Find where the given text appears and provide that cell's center as (X, Y) coordinate. 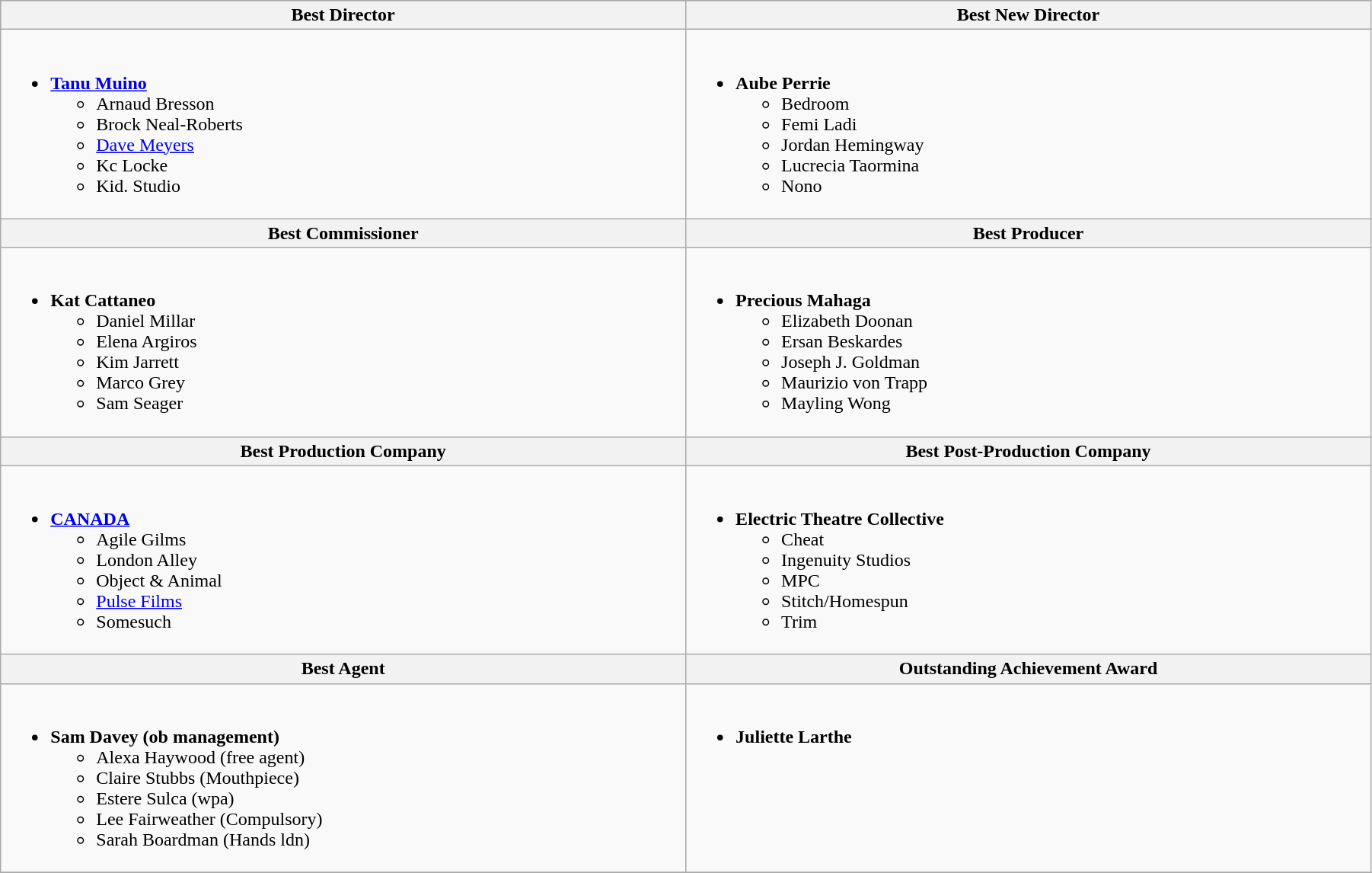
Aube PerrieBedroomFemi LadiJordan HemingwayLucrecia TaorminaNono (1029, 124)
CANADAAgile GilmsLondon AlleyObject & AnimalPulse FilmsSomesuch (343, 560)
Best Director (343, 15)
Best Agent (343, 669)
Best Post-Production Company (1029, 451)
Juliette Larthe (1029, 778)
Outstanding Achievement Award (1029, 669)
Kat CattaneoDaniel MillarElena ArgirosKim JarrettMarco GreySam Seager (343, 342)
Best Commissioner (343, 233)
Electric Theatre CollectiveCheatIngenuity StudiosMPCStitch/HomespunTrim (1029, 560)
Best Producer (1029, 233)
Tanu MuinoArnaud BressonBrock Neal-RobertsDave MeyersKc LockeKid. Studio (343, 124)
Sam Davey (ob management)Alexa Haywood (free agent)Claire Stubbs (Mouthpiece)Estere Sulca (wpa)Lee Fairweather (Compulsory)Sarah Boardman (Hands ldn) (343, 778)
Best Production Company (343, 451)
Precious MahagaElizabeth DoonanErsan BeskardesJoseph J. GoldmanMaurizio von TrappMayling Wong (1029, 342)
Best New Director (1029, 15)
